Return (X, Y) of the center of cell containing provided text 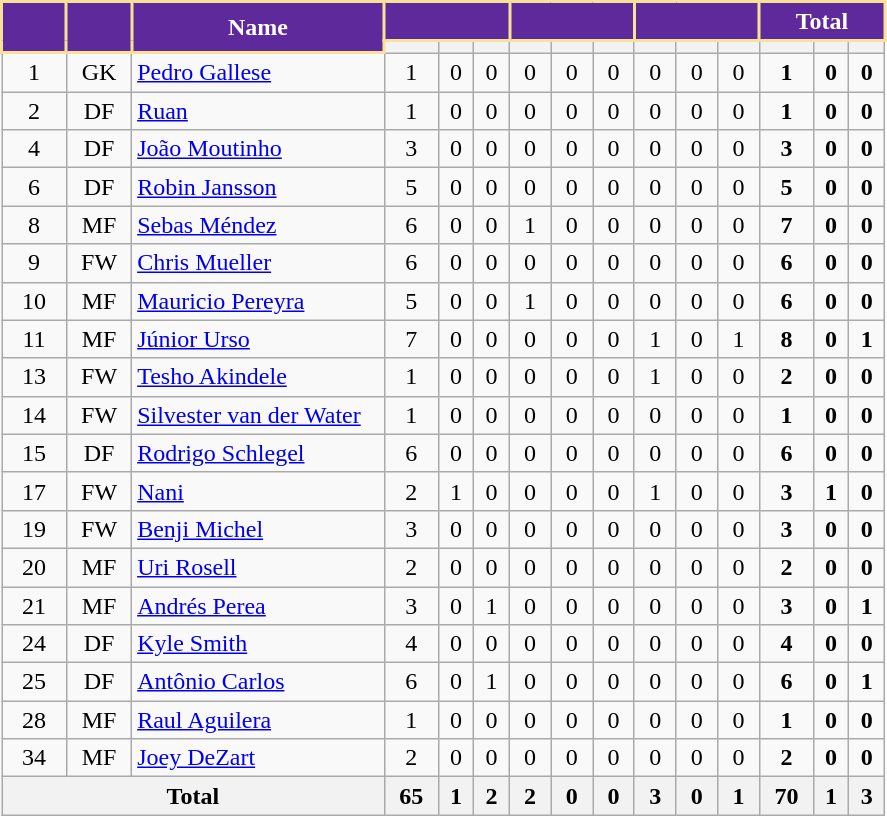
Robin Jansson (258, 187)
70 (786, 796)
Tesho Akindele (258, 377)
9 (34, 263)
15 (34, 453)
24 (34, 644)
21 (34, 605)
Júnior Urso (258, 339)
11 (34, 339)
Kyle Smith (258, 644)
19 (34, 529)
Nani (258, 491)
Uri Rosell (258, 567)
17 (34, 491)
Pedro Gallese (258, 72)
Joey DeZart (258, 758)
65 (411, 796)
Silvester van der Water (258, 415)
Name (258, 28)
Antônio Carlos (258, 682)
João Moutinho (258, 149)
14 (34, 415)
25 (34, 682)
20 (34, 567)
Chris Mueller (258, 263)
Mauricio Pereyra (258, 301)
34 (34, 758)
10 (34, 301)
Sebas Méndez (258, 225)
28 (34, 720)
Rodrigo Schlegel (258, 453)
Ruan (258, 111)
Benji Michel (258, 529)
Andrés Perea (258, 605)
Raul Aguilera (258, 720)
GK (100, 72)
13 (34, 377)
